For the text-containing cell, return its midpoint in (x, y) coordinate format. 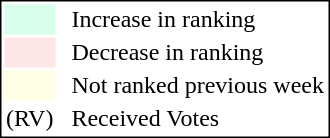
Decrease in ranking (198, 53)
Received Votes (198, 119)
Not ranked previous week (198, 85)
(RV) (29, 119)
Increase in ranking (198, 19)
